Scan for the cell matching the given text and deliver its (X, Y) coordinate at center. 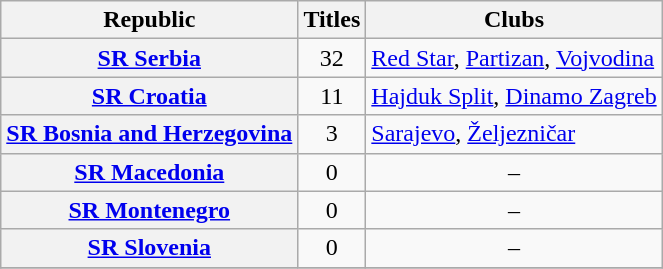
SR Slovenia (150, 248)
SR Serbia (150, 58)
Red Star, Partizan, Vojvodina (514, 58)
Republic (150, 20)
Clubs (514, 20)
Titles (332, 20)
SR Croatia (150, 96)
SR Bosnia and Herzegovina (150, 134)
11 (332, 96)
Hajduk Split, Dinamo Zagreb (514, 96)
3 (332, 134)
SR Macedonia (150, 172)
32 (332, 58)
Sarajevo, Željezničar (514, 134)
SR Montenegro (150, 210)
